Determine the (X, Y) coordinate at the center of the cell enclosing the given text.  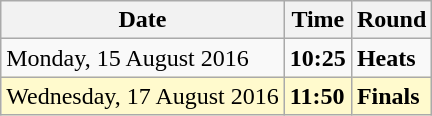
Time (318, 20)
Heats (391, 58)
Round (391, 20)
11:50 (318, 96)
Date (143, 20)
10:25 (318, 58)
Finals (391, 96)
Monday, 15 August 2016 (143, 58)
Wednesday, 17 August 2016 (143, 96)
